Capture the cell that displays the provided text and extract its [X, Y] central coordinate. 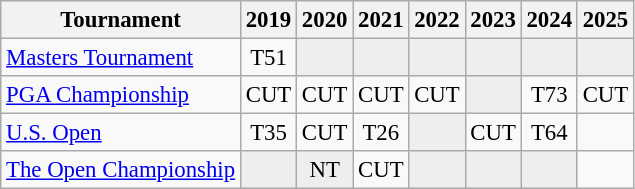
2023 [493, 20]
T51 [268, 58]
2024 [549, 20]
Masters Tournament [121, 58]
PGA Championship [121, 95]
2025 [605, 20]
T64 [549, 133]
The Open Championship [121, 170]
T73 [549, 95]
2021 [381, 20]
2019 [268, 20]
U.S. Open [121, 133]
2020 [325, 20]
T35 [268, 133]
2022 [437, 20]
T26 [381, 133]
Tournament [121, 20]
NT [325, 170]
